Identify which cell holds the provided text, then report its [X, Y] central coordinate. 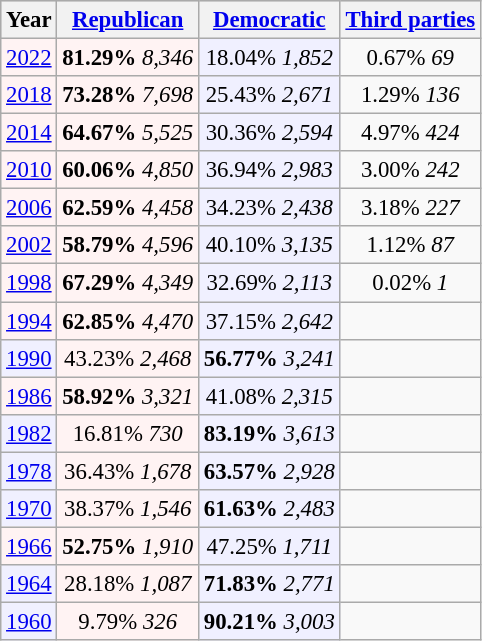
2014 [29, 133]
3.18% 227 [410, 208]
1964 [29, 584]
0.67% 69 [410, 58]
41.08% 2,315 [269, 396]
2010 [29, 170]
1960 [29, 621]
58.79% 4,596 [128, 245]
Republican [128, 20]
3.00% 242 [410, 170]
81.29% 8,346 [128, 58]
Democratic [269, 20]
9.79% 326 [128, 621]
47.25% 1,711 [269, 546]
43.23% 2,468 [128, 358]
25.43% 2,671 [269, 95]
32.69% 2,113 [269, 283]
62.85% 4,470 [128, 321]
2022 [29, 58]
1998 [29, 283]
63.57% 2,928 [269, 471]
2018 [29, 95]
61.63% 2,483 [269, 509]
1.12% 87 [410, 245]
2006 [29, 208]
60.06% 4,850 [128, 170]
56.77% 3,241 [269, 358]
90.21% 3,003 [269, 621]
73.28% 7,698 [128, 95]
62.59% 4,458 [128, 208]
71.83% 2,771 [269, 584]
83.19% 3,613 [269, 433]
58.92% 3,321 [128, 396]
1970 [29, 509]
1990 [29, 358]
1986 [29, 396]
36.43% 1,678 [128, 471]
30.36% 2,594 [269, 133]
52.75% 1,910 [128, 546]
Third parties [410, 20]
1966 [29, 546]
28.18% 1,087 [128, 584]
2002 [29, 245]
1978 [29, 471]
Year [29, 20]
1994 [29, 321]
1.29% 136 [410, 95]
0.02% 1 [410, 283]
67.29% 4,349 [128, 283]
18.04% 1,852 [269, 58]
16.81% 730 [128, 433]
40.10% 3,135 [269, 245]
1982 [29, 433]
38.37% 1,546 [128, 509]
37.15% 2,642 [269, 321]
34.23% 2,438 [269, 208]
36.94% 2,983 [269, 170]
4.97% 424 [410, 133]
64.67% 5,525 [128, 133]
